Determine the [x, y] coordinate at the center of the cell enclosing the given text.  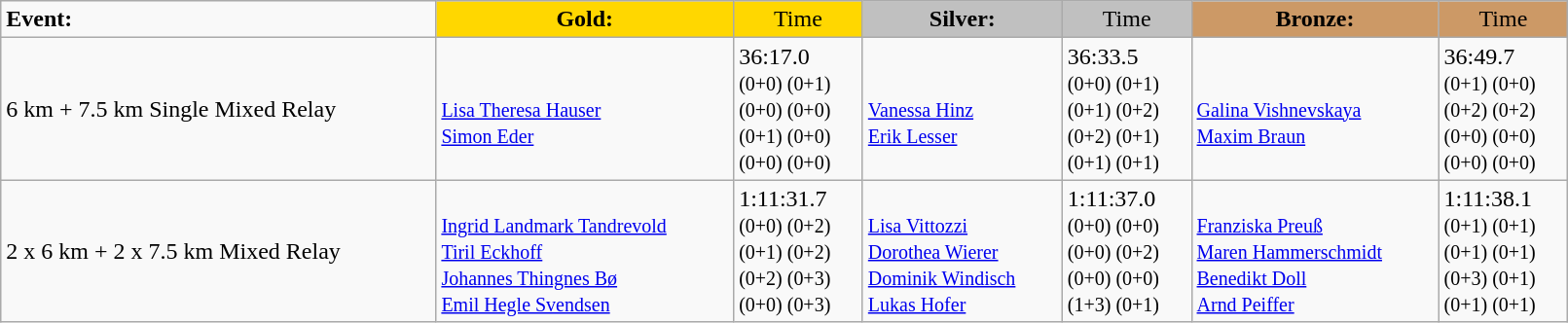
2 x 6 km + 2 x 7.5 km Mixed Relay [218, 251]
6 km + 7.5 km Single Mixed Relay [218, 109]
Franziska PreußMaren HammerschmidtBenedikt DollArnd Peiffer [1315, 251]
Gold: [585, 19]
36:49.7(0+1) (0+0)(0+2) (0+2)(0+0) (0+0)(0+0) (0+0) [1503, 109]
Bronze: [1315, 19]
1:11:31.7(0+0) (0+2)(0+1) (0+2)(0+2) (0+3)(0+0) (0+3) [798, 251]
36:17.0(0+0) (0+1)(0+0) (0+0)(0+1) (0+0)(0+0) (0+0) [798, 109]
Lisa VittozziDorothea WiererDominik WindischLukas Hofer [962, 251]
1:11:38.1(0+1) (0+1)(0+1) (0+1)(0+3) (0+1)(0+1) (0+1) [1503, 251]
Silver: [962, 19]
Event: [218, 19]
Ingrid Landmark TandrevoldTiril EckhoffJohannes Thingnes BøEmil Hegle Svendsen [585, 251]
1:11:37.0(0+0) (0+0)(0+0) (0+2)(0+0) (0+0)(1+3) (0+1) [1127, 251]
Galina VishnevskayaMaxim Braun [1315, 109]
Lisa Theresa HauserSimon Eder [585, 109]
36:33.5(0+0) (0+1)(0+1) (0+2)(0+2) (0+1)(0+1) (0+1) [1127, 109]
Vanessa HinzErik Lesser [962, 109]
